Search for the cell housing the specified text and yield its [x, y] center coordinate. 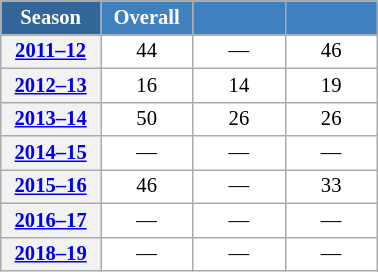
19 [331, 85]
14 [239, 85]
16 [146, 85]
2015–16 [51, 186]
2012–13 [51, 85]
44 [146, 51]
2014–15 [51, 153]
2016–17 [51, 220]
2013–14 [51, 119]
Season [51, 17]
33 [331, 186]
2018–19 [51, 254]
2011–12 [51, 51]
50 [146, 119]
Overall [146, 17]
